Detect which cell encompasses the target text, then output its [x, y] center coordinate. 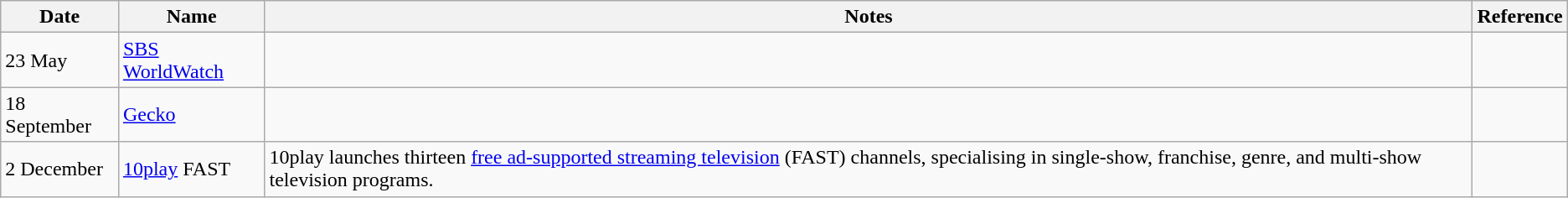
Date [60, 17]
Gecko [191, 114]
18 September [60, 114]
23 May [60, 60]
Notes [869, 17]
10play FAST [191, 169]
Name [191, 17]
Reference [1519, 17]
SBS WorldWatch [191, 60]
2 December [60, 169]
